Search for the cell housing the specified text and yield its [x, y] center coordinate. 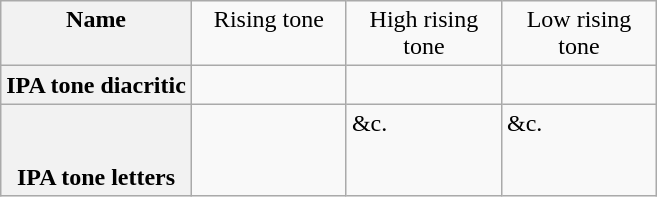
Rising tone [268, 34]
Low rising tone [578, 34]
IPA tone diacritic [96, 85]
High rising tone [424, 34]
Name [96, 34]
IPA tone letters [96, 150]
